For the text-containing cell, return its midpoint in [X, Y] coordinate format. 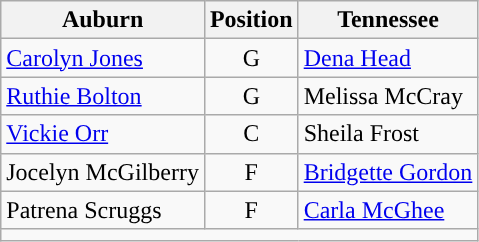
Dena Head [388, 58]
Position [251, 20]
Tennessee [388, 20]
Auburn [103, 20]
Vickie Orr [103, 134]
C [251, 134]
Carla McGhee [388, 210]
Patrena Scruggs [103, 210]
Jocelyn McGilberry [103, 172]
Ruthie Bolton [103, 96]
Sheila Frost [388, 134]
Bridgette Gordon [388, 172]
Melissa McCray [388, 96]
Carolyn Jones [103, 58]
